Search for the cell housing the specified text and yield its (X, Y) center coordinate. 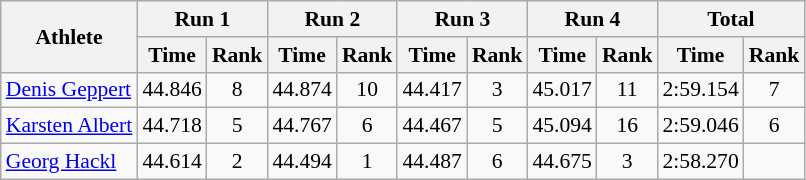
Run 1 (202, 19)
7 (774, 90)
45.094 (562, 126)
2:59.154 (700, 90)
8 (238, 90)
2 (238, 162)
1 (368, 162)
Denis Geppert (70, 90)
11 (628, 90)
44.494 (302, 162)
44.675 (562, 162)
44.874 (302, 90)
2:58.270 (700, 162)
10 (368, 90)
Run 3 (462, 19)
Run 4 (592, 19)
44.846 (172, 90)
Run 2 (332, 19)
44.467 (432, 126)
Athlete (70, 36)
44.614 (172, 162)
44.767 (302, 126)
45.017 (562, 90)
Total (730, 19)
44.487 (432, 162)
2:59.046 (700, 126)
Karsten Albert (70, 126)
44.718 (172, 126)
Georg Hackl (70, 162)
44.417 (432, 90)
16 (628, 126)
